Return [x, y] of the center of cell containing provided text 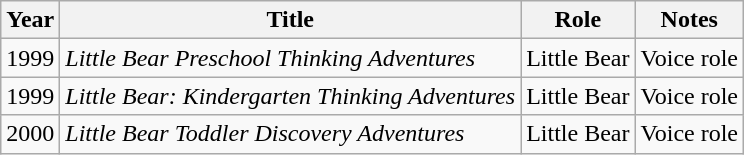
Little Bear Preschool Thinking Adventures [290, 58]
Notes [690, 20]
Little Bear Toddler Discovery Adventures [290, 134]
2000 [30, 134]
Title [290, 20]
Little Bear: Kindergarten Thinking Adventures [290, 96]
Year [30, 20]
Role [578, 20]
